Scan for the cell matching the given text and deliver its [x, y] coordinate at center. 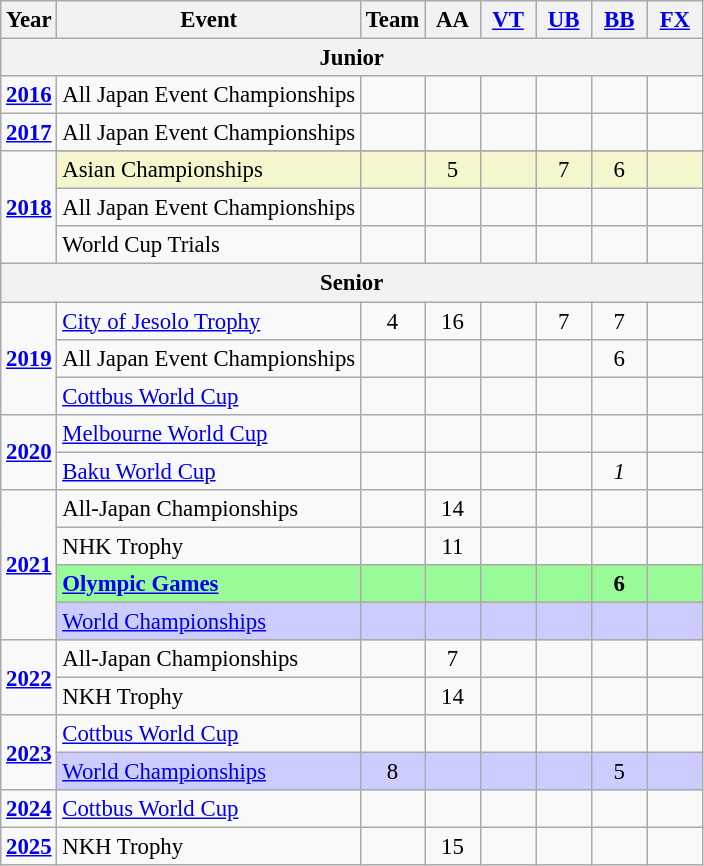
2022 [29, 678]
2023 [29, 752]
Asian Championships [209, 170]
Year [29, 20]
Melbourne World Cup [209, 433]
2018 [29, 208]
Team [392, 20]
NHK Trophy [209, 546]
BB [619, 20]
World Cup Trials [209, 245]
2024 [29, 809]
AA [453, 20]
Event [209, 20]
2021 [29, 565]
4 [392, 321]
16 [453, 321]
2025 [29, 847]
8 [392, 772]
UB [564, 20]
Olympic Games [209, 584]
Junior [352, 58]
2017 [29, 133]
11 [453, 546]
2019 [29, 358]
City of Jesolo Trophy [209, 321]
2020 [29, 452]
VT [508, 20]
2016 [29, 95]
Baku World Cup [209, 471]
15 [453, 847]
Senior [352, 283]
FX [675, 20]
1 [619, 471]
